Return the (X, Y) coordinate for the center point of the cell that contains the specified text.  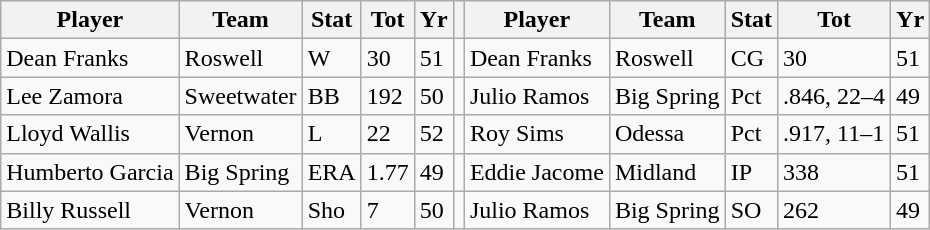
Eddie Jacome (536, 172)
W (332, 58)
.917, 11–1 (834, 134)
Sho (332, 210)
22 (388, 134)
SO (751, 210)
IP (751, 172)
262 (834, 210)
BB (332, 96)
Odessa (667, 134)
L (332, 134)
192 (388, 96)
338 (834, 172)
Sweetwater (240, 96)
Humberto Garcia (90, 172)
Midland (667, 172)
Lloyd Wallis (90, 134)
Roy Sims (536, 134)
52 (434, 134)
Lee Zamora (90, 96)
ERA (332, 172)
1.77 (388, 172)
7 (388, 210)
Billy Russell (90, 210)
.846, 22–4 (834, 96)
CG (751, 58)
